Determine the (X, Y) coordinate at the center of the cell enclosing the given text.  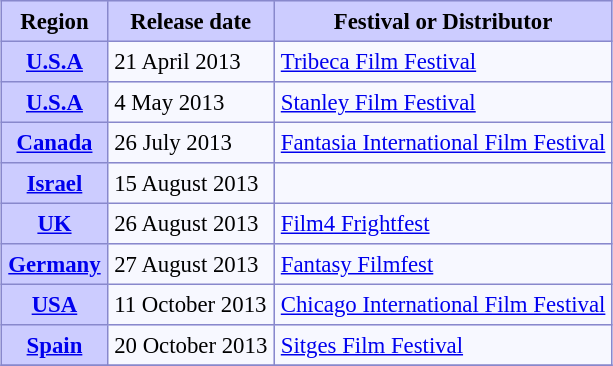
Fantasia International Film Festival (443, 142)
Germany (55, 264)
Canada (55, 142)
Tribeca Film Festival (443, 61)
4 May 2013 (190, 102)
26 August 2013 (190, 223)
Region (55, 21)
20 October 2013 (190, 345)
15 August 2013 (190, 183)
Sitges Film Festival (443, 345)
21 April 2013 (190, 61)
11 October 2013 (190, 304)
Release date (190, 21)
Spain (55, 345)
USA (55, 304)
27 August 2013 (190, 264)
Festival or Distributor (443, 21)
26 July 2013 (190, 142)
Fantasy Filmfest (443, 264)
Stanley Film Festival (443, 102)
Israel (55, 183)
Film4 Frightfest (443, 223)
UK (55, 223)
Chicago International Film Festival (443, 304)
